Return [x, y] of the center of cell containing provided text 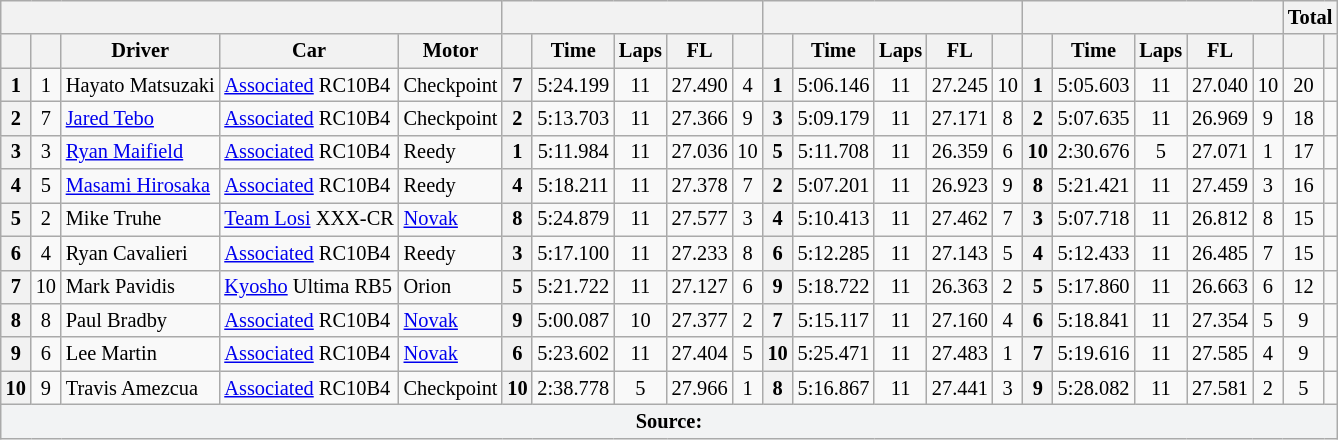
5:24.879 [573, 219]
Motor [451, 51]
5:12.285 [834, 253]
5:25.471 [834, 354]
12 [1304, 287]
27.490 [700, 85]
27.160 [960, 320]
Paul Bradby [140, 320]
26.663 [1220, 287]
2:38.778 [573, 388]
27.459 [1220, 186]
27.462 [960, 219]
5:13.703 [573, 118]
Hayato Matsuzaki [140, 85]
27.127 [700, 287]
Car [308, 51]
20 [1304, 85]
5:17.860 [1094, 287]
5:18.841 [1094, 320]
5:06.146 [834, 85]
5:00.087 [573, 320]
5:10.413 [834, 219]
Lee Martin [140, 354]
26.363 [960, 287]
5:11.984 [573, 152]
Masami Hirosaka [140, 186]
Travis Amezcua [140, 388]
27.581 [1220, 388]
5:23.602 [573, 354]
5:19.616 [1094, 354]
27.233 [700, 253]
Team Losi XXX-CR [308, 219]
27.966 [700, 388]
26.812 [1220, 219]
27.036 [700, 152]
27.354 [1220, 320]
27.171 [960, 118]
5:17.100 [573, 253]
27.404 [700, 354]
16 [1304, 186]
27.441 [960, 388]
Ryan Cavalieri [140, 253]
5:18.211 [573, 186]
Total [1310, 17]
27.585 [1220, 354]
5:24.199 [573, 85]
Orion [451, 287]
5:15.117 [834, 320]
Mike Truhe [140, 219]
5:05.603 [1094, 85]
Source: [669, 421]
5:21.421 [1094, 186]
18 [1304, 118]
27.483 [960, 354]
26.485 [1220, 253]
17 [1304, 152]
2:30.676 [1094, 152]
5:18.722 [834, 287]
27.245 [960, 85]
27.377 [700, 320]
5:07.201 [834, 186]
5:11.708 [834, 152]
Jared Tebo [140, 118]
5:07.718 [1094, 219]
27.366 [700, 118]
26.923 [960, 186]
Kyosho Ultima RB5 [308, 287]
Driver [140, 51]
5:21.722 [573, 287]
27.040 [1220, 85]
5:07.635 [1094, 118]
26.969 [1220, 118]
5:12.433 [1094, 253]
Ryan Maifield [140, 152]
5:28.082 [1094, 388]
27.071 [1220, 152]
27.143 [960, 253]
5:16.867 [834, 388]
26.359 [960, 152]
27.577 [700, 219]
5:09.179 [834, 118]
Mark Pavidis [140, 287]
27.378 [700, 186]
